Extract the [X, Y] coordinate from the center of the cell holding the provided text.  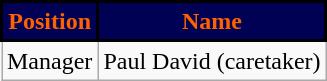
Position [50, 22]
Paul David (caretaker) [212, 60]
Name [212, 22]
Manager [50, 60]
